Provide the [x, y] coordinate of the cell's center where the given text is located.  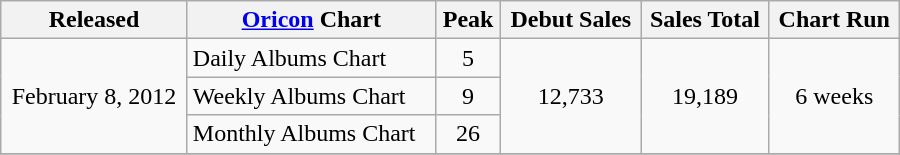
19,189 [706, 96]
Daily Albums Chart [311, 58]
February 8, 2012 [94, 96]
Debut Sales [571, 20]
26 [468, 134]
5 [468, 58]
12,733 [571, 96]
6 weeks [834, 96]
Monthly Albums Chart [311, 134]
Weekly Albums Chart [311, 96]
Oricon Chart [311, 20]
Released [94, 20]
Chart Run [834, 20]
9 [468, 96]
Peak [468, 20]
Sales Total [706, 20]
